Extract the [X, Y] coordinate from the center of the cell holding the provided text.  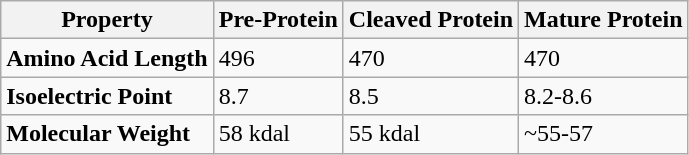
8.2-8.6 [604, 96]
55 kdal [430, 134]
Pre-Protein [278, 20]
Amino Acid Length [107, 58]
Molecular Weight [107, 134]
Mature Protein [604, 20]
Isoelectric Point [107, 96]
58 kdal [278, 134]
8.7 [278, 96]
8.5 [430, 96]
~55-57 [604, 134]
Property [107, 20]
Cleaved Protein [430, 20]
496 [278, 58]
